Output the (x, y) coordinate of the center of the cell containing the given text.  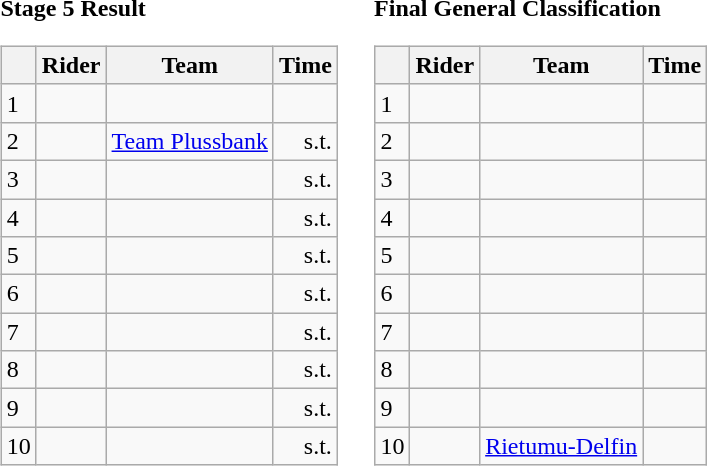
Team Plussbank (190, 141)
Rietumu-Delfin (562, 446)
